Identify which cell holds the provided text, then report its (X, Y) central coordinate. 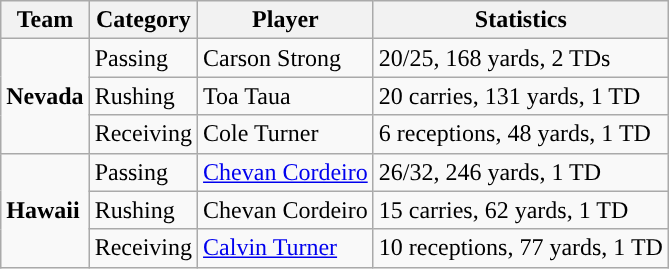
6 receptions, 48 yards, 1 TD (520, 134)
Team (45, 20)
Cole Turner (286, 134)
Carson Strong (286, 58)
Nevada (45, 96)
Hawaii (45, 210)
Statistics (520, 20)
26/32, 246 yards, 1 TD (520, 172)
Category (143, 20)
20 carries, 131 yards, 1 TD (520, 96)
10 receptions, 77 yards, 1 TD (520, 248)
Toa Taua (286, 96)
Player (286, 20)
15 carries, 62 yards, 1 TD (520, 210)
Calvin Turner (286, 248)
20/25, 168 yards, 2 TDs (520, 58)
